Return (x, y) of the center of cell containing provided text 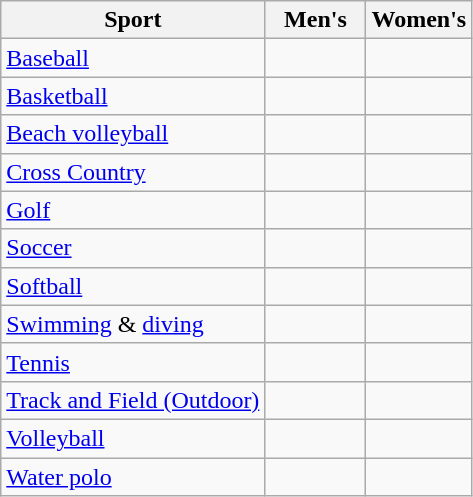
Men's (316, 20)
Basketball (133, 96)
Golf (133, 210)
Beach volleyball (133, 134)
Tennis (133, 362)
Softball (133, 286)
Cross Country (133, 172)
Sport (133, 20)
Women's (419, 20)
Soccer (133, 248)
Baseball (133, 58)
Track and Field (Outdoor) (133, 400)
Volleyball (133, 438)
Swimming & diving (133, 324)
Water polo (133, 477)
